Find where the given text appears and provide that cell's center as (x, y) coordinate. 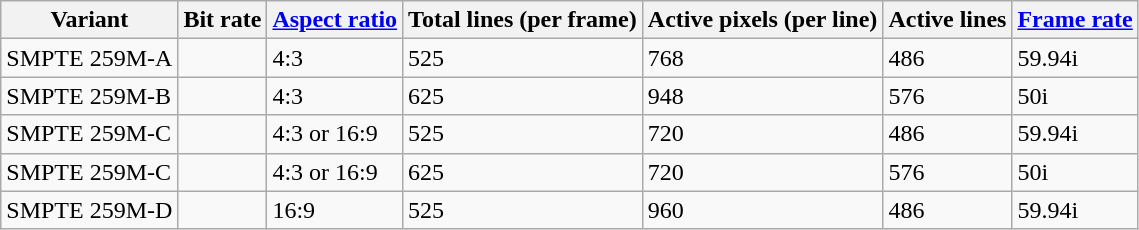
SMPTE 259M-A (90, 58)
16:9 (335, 210)
Variant (90, 20)
Total lines (per frame) (523, 20)
Active lines (948, 20)
948 (762, 96)
768 (762, 58)
Bit rate (222, 20)
960 (762, 210)
SMPTE 259M-D (90, 210)
Active pixels (per line) (762, 20)
SMPTE 259M-B (90, 96)
Aspect ratio (335, 20)
Frame rate (1075, 20)
